Find where the given text appears and provide that cell's center as (X, Y) coordinate. 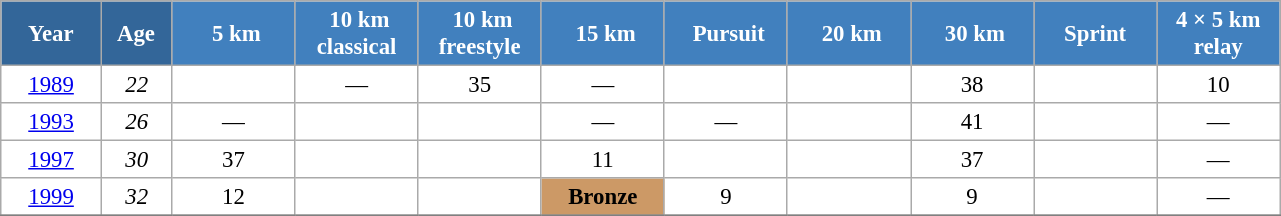
10 (1218, 85)
20 km (848, 34)
1997 (52, 160)
30 (136, 160)
Pursuit (726, 34)
26 (136, 122)
22 (136, 85)
Sprint (1096, 34)
4 × 5 km relay (1218, 34)
5 km (234, 34)
12 (234, 197)
35 (480, 85)
11 (602, 160)
Bronze (602, 197)
10 km freestyle (480, 34)
Age (136, 34)
1989 (52, 85)
Year (52, 34)
38 (972, 85)
1993 (52, 122)
30 km (972, 34)
10 km classical (356, 34)
1999 (52, 197)
15 km (602, 34)
41 (972, 122)
32 (136, 197)
